Determine the [X, Y] coordinate at the center of the cell enclosing the given text.  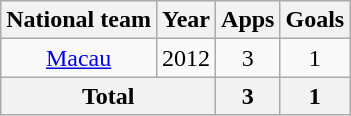
Year [186, 20]
Total [108, 96]
Goals [315, 20]
National team [79, 20]
2012 [186, 58]
Macau [79, 58]
Apps [248, 20]
